Provide the (x, y) coordinate of the cell's center where the given text is located.  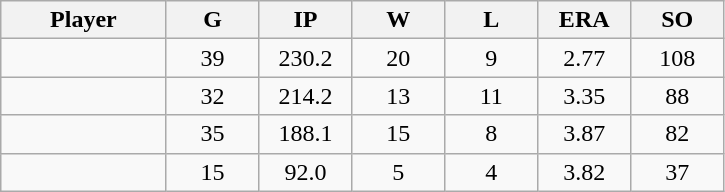
32 (212, 96)
39 (212, 58)
IP (306, 20)
4 (492, 172)
9 (492, 58)
188.1 (306, 134)
92.0 (306, 172)
3.87 (584, 134)
35 (212, 134)
230.2 (306, 58)
37 (678, 172)
13 (398, 96)
2.77 (584, 58)
5 (398, 172)
11 (492, 96)
88 (678, 96)
L (492, 20)
SO (678, 20)
3.82 (584, 172)
108 (678, 58)
Player (84, 20)
20 (398, 58)
3.35 (584, 96)
82 (678, 134)
ERA (584, 20)
W (398, 20)
8 (492, 134)
214.2 (306, 96)
G (212, 20)
